Extract the [X, Y] coordinate from the center of the cell holding the provided text.  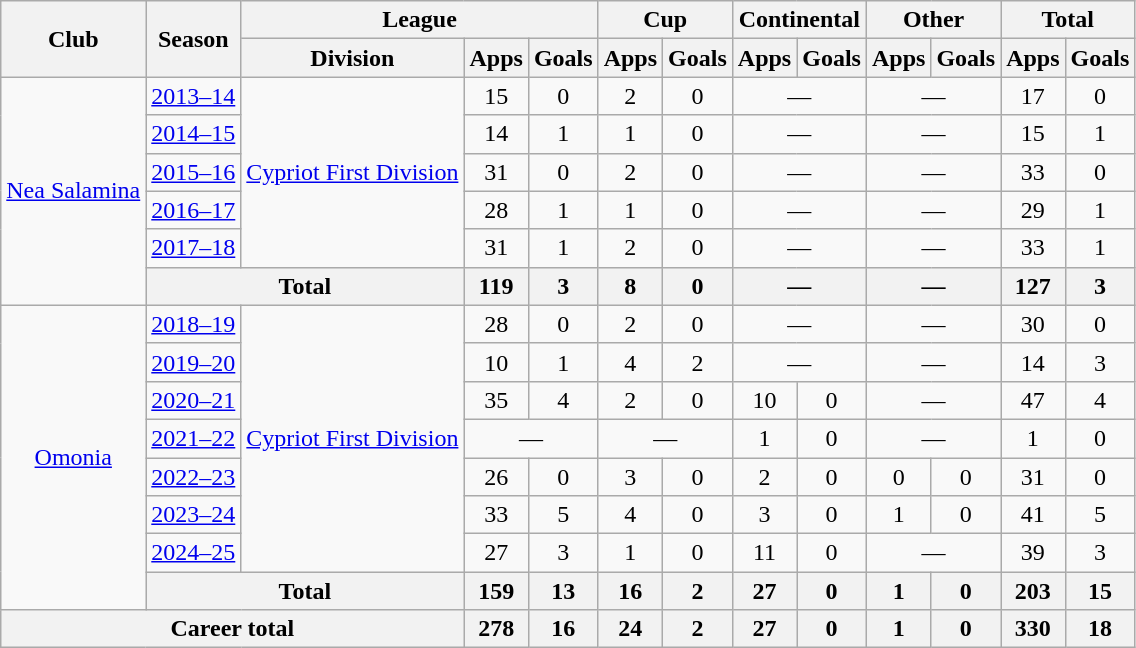
8 [630, 286]
Other [933, 20]
2018–19 [194, 324]
2015–16 [194, 172]
11 [764, 553]
Career total [232, 629]
2023–24 [194, 515]
30 [1033, 324]
18 [1100, 629]
24 [630, 629]
2020–21 [194, 400]
Club [74, 39]
2022–23 [194, 477]
47 [1033, 400]
119 [496, 286]
29 [1033, 210]
330 [1033, 629]
Division [352, 58]
Season [194, 39]
Nea Salamina [74, 191]
2017–18 [194, 248]
2021–22 [194, 438]
2019–20 [194, 362]
278 [496, 629]
2016–17 [194, 210]
159 [496, 591]
127 [1033, 286]
2014–15 [194, 134]
Omonia [74, 457]
Continental [799, 20]
35 [496, 400]
41 [1033, 515]
Cup [665, 20]
39 [1033, 553]
2024–25 [194, 553]
2013–14 [194, 96]
13 [563, 591]
203 [1033, 591]
26 [496, 477]
League [420, 20]
17 [1033, 96]
